Pinpoint the cell where the given text exists, returning its [X, Y] midpoint coordinate. 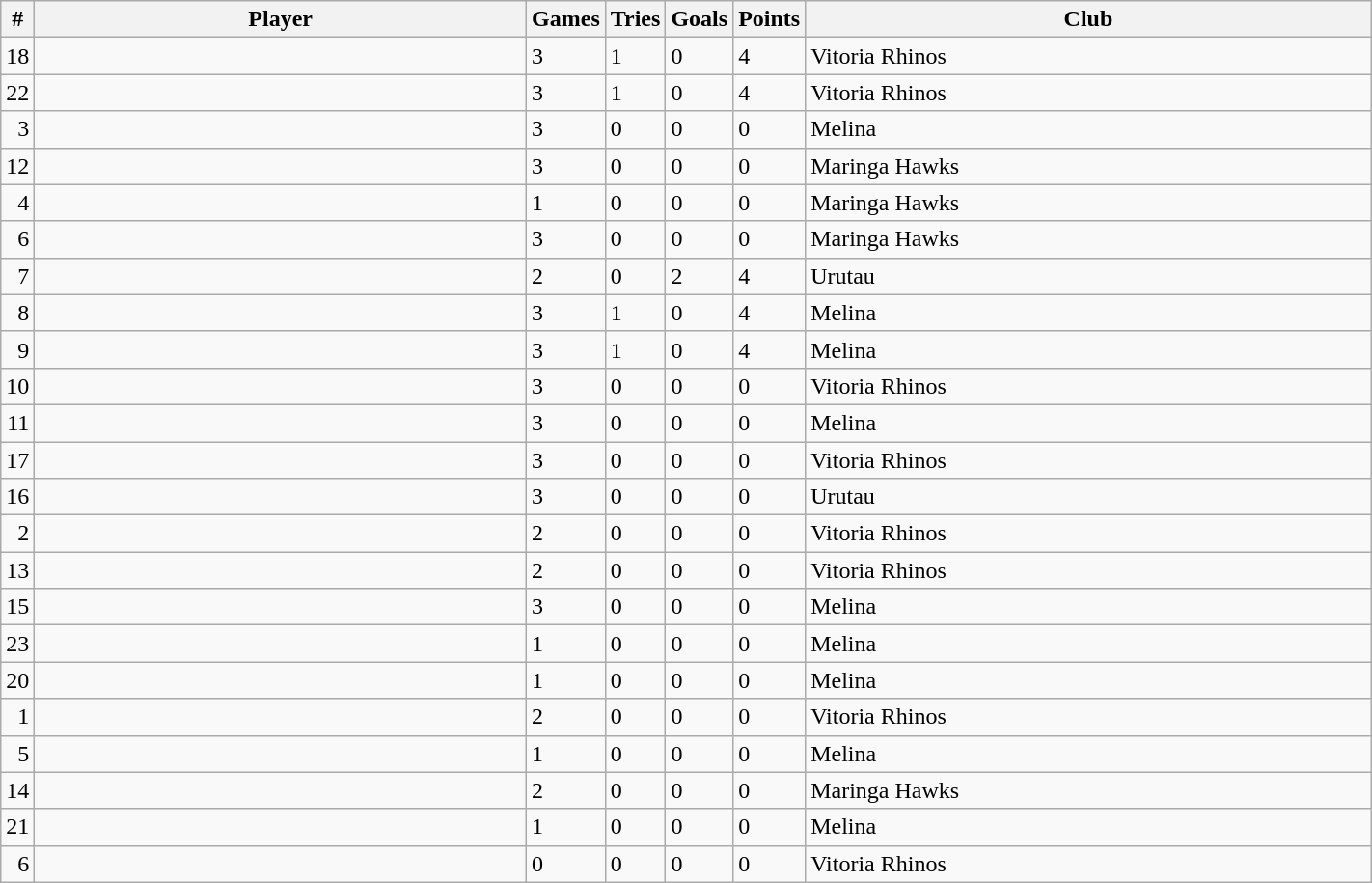
23 [17, 644]
9 [17, 349]
13 [17, 570]
Goals [700, 19]
14 [17, 790]
22 [17, 93]
5 [17, 754]
Games [566, 19]
Points [770, 19]
8 [17, 313]
12 [17, 166]
18 [17, 56]
10 [17, 386]
7 [17, 276]
Tries [635, 19]
# [17, 19]
16 [17, 497]
Club [1088, 19]
Player [281, 19]
17 [17, 460]
15 [17, 607]
21 [17, 827]
20 [17, 680]
11 [17, 423]
